From the cell containing the given text, extract its center point as (X, Y) coordinate. 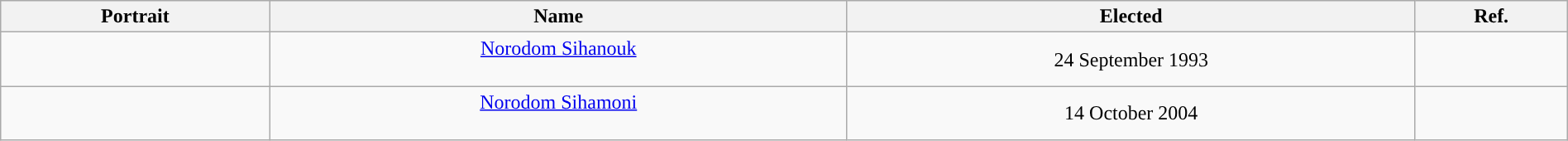
Portrait (136, 17)
Norodom Sihanouk (558, 60)
Norodom Sihamoni (558, 113)
24 September 1993 (1131, 60)
14 October 2004 (1131, 113)
Name (558, 17)
Elected (1131, 17)
Ref. (1491, 17)
